From the cell containing the given text, extract its center point as (X, Y) coordinate. 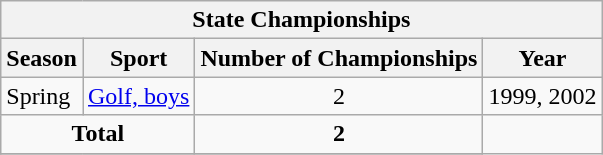
Golf, boys (138, 96)
Year (542, 58)
1999, 2002 (542, 96)
Number of Championships (339, 58)
State Championships (302, 20)
Total (98, 134)
Spring (42, 96)
Season (42, 58)
Sport (138, 58)
